Detect which cell encompasses the target text, then output its [X, Y] center coordinate. 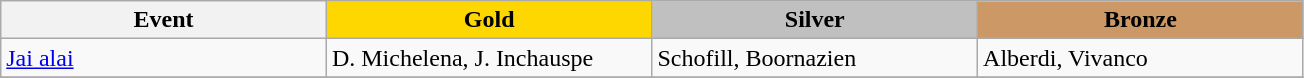
Schofill, Boornazien [815, 58]
D. Michelena, J. Inchauspe [489, 58]
Gold [489, 20]
Event [164, 20]
Bronze [1141, 20]
Jai alai [164, 58]
Silver [815, 20]
Alberdi, Vivanco [1141, 58]
